Extract the [X, Y] coordinate from the center of the cell holding the provided text.  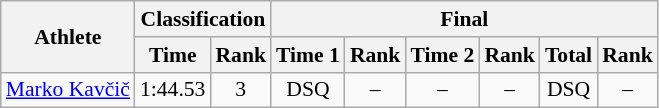
Time 2 [442, 55]
Athlete [68, 36]
Final [464, 19]
3 [240, 90]
Marko Kavčič [68, 90]
1:44.53 [172, 90]
Total [568, 55]
Time [172, 55]
Time 1 [308, 55]
Classification [203, 19]
